From the cell containing the given text, extract its center point as (X, Y) coordinate. 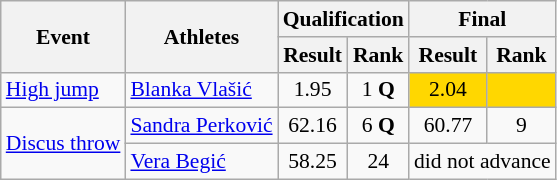
Event (64, 36)
1.95 (313, 90)
Athletes (201, 36)
Discus throw (64, 144)
did not advance (482, 162)
Final (482, 19)
24 (378, 162)
6 Q (378, 126)
High jump (64, 90)
9 (522, 126)
Sandra Perković (201, 126)
62.16 (313, 126)
1 Q (378, 90)
Vera Begić (201, 162)
Qualification (344, 19)
2.04 (448, 90)
Blanka Vlašić (201, 90)
60.77 (448, 126)
58.25 (313, 162)
